Return (X, Y) of the center of cell containing provided text 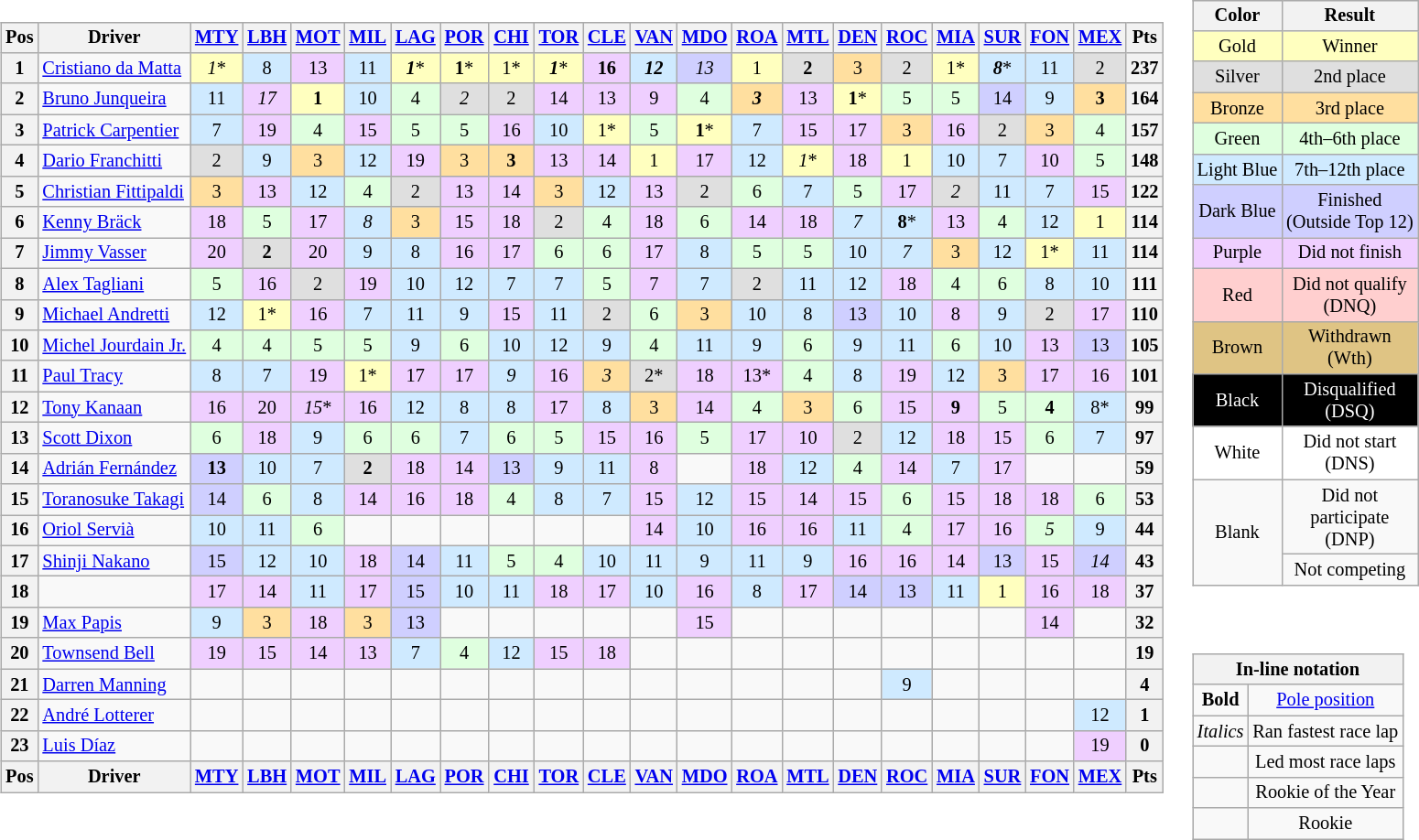
Alex Tagliani (114, 284)
Blank (1238, 533)
110 (1144, 315)
Christian Fittipaldi (114, 191)
105 (1144, 346)
Purple (1238, 253)
Luis Díaz (114, 746)
Oriol Servià (114, 531)
Silver (1238, 77)
13* (756, 376)
White (1238, 453)
3rd place (1349, 108)
Italics (1221, 731)
2nd place (1349, 77)
157 (1144, 130)
122 (1144, 191)
Red (1238, 295)
Did notparticipate(DNP) (1349, 517)
Michel Jourdain Jr. (114, 346)
Michael Andretti (114, 315)
In-line notation (1298, 670)
André Lotterer (114, 716)
Rookie of the Year (1326, 792)
Light Blue (1238, 169)
32 (1144, 623)
Did not finish (1349, 253)
4th–6th place (1349, 139)
37 (1144, 592)
Brown (1238, 348)
21 (19, 684)
Led most race laps (1326, 762)
Bronze (1238, 108)
Adrián Fernández (114, 468)
Did not qualify(DNQ) (1349, 295)
Dark Blue (1238, 211)
53 (1144, 500)
Withdrawn(Wth) (1349, 348)
Bruno Junqueira (114, 99)
Shinji Nakano (114, 561)
Rookie (1326, 824)
Gold (1238, 47)
Finished(Outside Top 12) (1349, 211)
Dario Franchitti (114, 161)
Darren Manning (114, 684)
Winner (1349, 47)
Cristiano da Matta (114, 69)
97 (1144, 438)
Max Papis (114, 623)
99 (1144, 407)
43 (1144, 561)
Disqualified(DSQ) (1349, 401)
Green (1238, 139)
237 (1144, 69)
15* (318, 407)
148 (1144, 161)
Scott Dixon (114, 438)
Patrick Carpentier (114, 130)
Paul Tracy (114, 376)
Black (1238, 401)
23 (19, 746)
0 (1144, 746)
111 (1144, 284)
164 (1144, 99)
Color (1238, 16)
Did not start(DNS) (1349, 453)
Kenny Bräck (114, 222)
Tony Kanaan (114, 407)
2* (654, 376)
Ran fastest race lap (1326, 731)
Result (1349, 16)
Townsend Bell (114, 653)
Not competing (1349, 570)
Jimmy Vasser (114, 253)
22 (19, 716)
44 (1144, 531)
59 (1144, 468)
7th–12th place (1349, 169)
Pole position (1326, 700)
101 (1144, 376)
Toranosuke Takagi (114, 500)
Bold (1221, 700)
